Find where the given text appears and provide that cell's center as (x, y) coordinate. 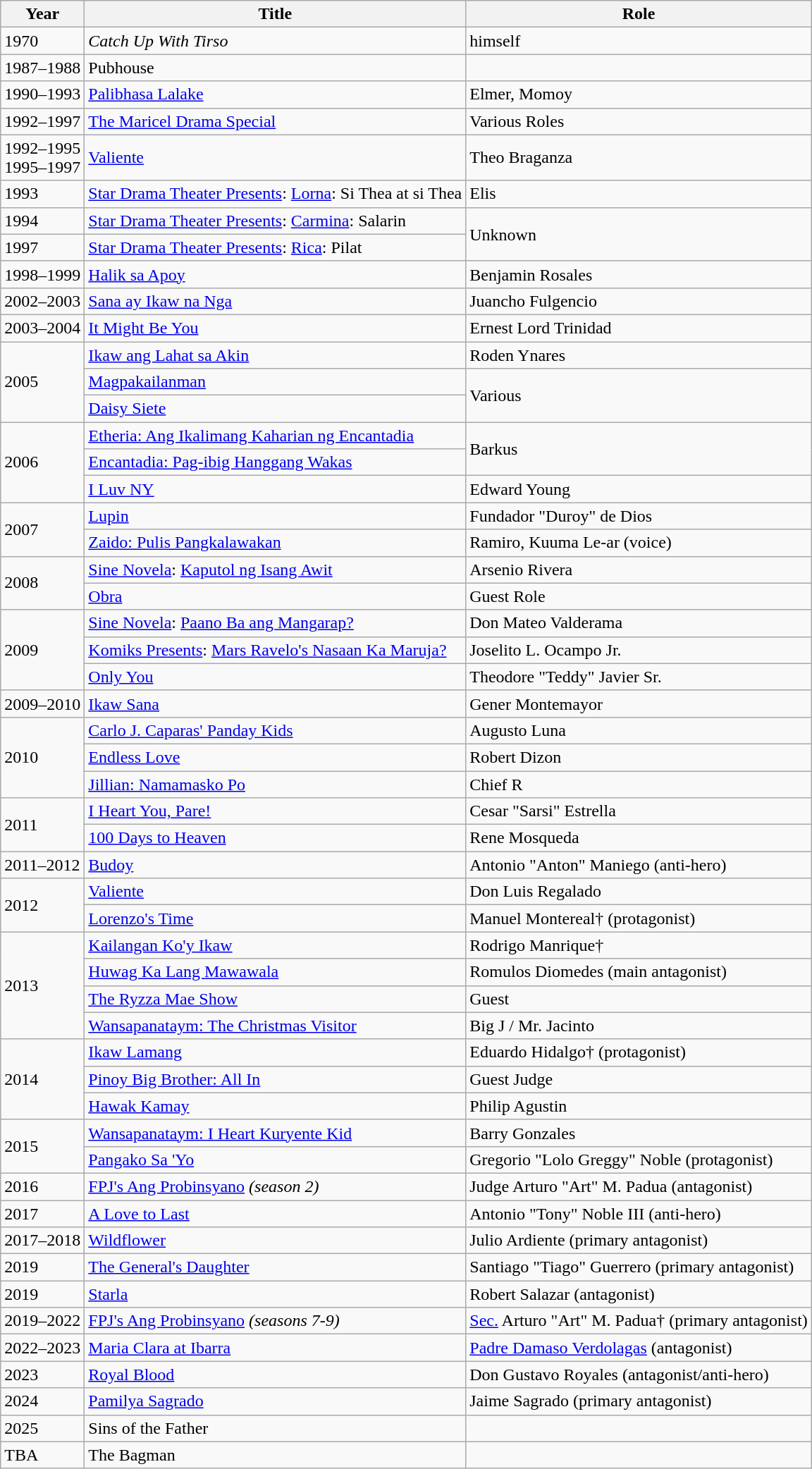
2010 (42, 757)
Romulos Diomedes (main antagonist) (639, 972)
Encantadia: Pag-ibig Hanggang Wakas (275, 462)
Pubhouse (275, 68)
Title (275, 14)
Budoy (275, 865)
Gregorio "Lolo Greggy" Noble (protagonist) (639, 1160)
Komiks Presents: Mars Ravelo's Nasaan Ka Maruja? (275, 650)
Padre Damaso Verdolagas (antagonist) (639, 1348)
2017–2018 (42, 1241)
1998–1999 (42, 274)
Santiago "Tiago" Guerrero (primary antagonist) (639, 1267)
Philip Agustin (639, 1106)
Sins of the Father (275, 1428)
Ikaw ang Lahat sa Akin (275, 355)
Gener Montemayor (639, 703)
Pinoy Big Brother: All In (275, 1079)
Only You (275, 677)
FPJ's Ang Probinsyano (season 2) (275, 1186)
Daisy Siete (275, 409)
Eduardo Hidalgo† (protagonist) (639, 1052)
1990–1993 (42, 94)
Barry Gonzales (639, 1133)
100 Days to Heaven (275, 838)
1994 (42, 221)
Jillian: Namamasko Po (275, 785)
2012 (42, 905)
The General's Daughter (275, 1267)
Antonio "Anton" Maniego (anti-hero) (639, 865)
Guest Role (639, 596)
Guest Judge (639, 1079)
Zaido: Pulis Pangkalawakan (275, 543)
A Love to Last (275, 1213)
2023 (42, 1375)
Judge Arturo "Art" M. Padua (antagonist) (639, 1186)
2017 (42, 1213)
1997 (42, 247)
Big J / Mr. Jacinto (639, 1026)
2005 (42, 381)
Royal Blood (275, 1375)
Wansapanataym: The Christmas Visitor (275, 1026)
Antonio "Tony" Noble III (anti-hero) (639, 1213)
Sana ay Ikaw na Nga (275, 301)
2009 (42, 650)
Star Drama Theater Presents: Carmina: Salarin (275, 221)
Robert Dizon (639, 757)
Various (639, 395)
Elmer, Momoy (639, 94)
Roden Ynares (639, 355)
Don Gustavo Royales (antagonist/anti-hero) (639, 1375)
himself (639, 41)
Ikaw Lamang (275, 1052)
The Bagman (275, 1455)
Don Mateo Valderama (639, 623)
2009–2010 (42, 703)
Huwag Ka Lang Mawawala (275, 972)
Benjamin Rosales (639, 274)
1987–1988 (42, 68)
Edward Young (639, 489)
FPJ's Ang Probinsyano (seasons 7-9) (275, 1321)
Fundador "Duroy" de Dios (639, 516)
Sine Novela: Paano Ba ang Mangarap? (275, 623)
Julio Ardiente (primary antagonist) (639, 1241)
Star Drama Theater Presents: Rica: Pilat (275, 247)
Role (639, 14)
Robert Salazar (antagonist) (639, 1294)
Manuel Montereal† (protagonist) (639, 918)
Year (42, 14)
Magpakailanman (275, 382)
Ernest Lord Trinidad (639, 328)
1992–19951995–1997 (42, 158)
2011 (42, 825)
I Heart You, Pare! (275, 811)
Carlo J. Caparas' Panday Kids (275, 730)
2003–2004 (42, 328)
Lorenzo's Time (275, 918)
Chief R (639, 785)
Palibhasa Lalake (275, 94)
I Luv NY (275, 489)
Wansapanataym: I Heart Kuryente Kid (275, 1133)
2014 (42, 1079)
2006 (42, 462)
Wildflower (275, 1241)
2011–2012 (42, 865)
Unknown (639, 234)
Obra (275, 596)
1992–1997 (42, 121)
2016 (42, 1186)
Jaime Sagrado (primary antagonist) (639, 1401)
Pamilya Sagrado (275, 1401)
Catch Up With Tirso (275, 41)
Joselito L. Ocampo Jr. (639, 650)
Kailangan Ko'y Ikaw (275, 945)
Guest (639, 999)
2015 (42, 1146)
Lupin (275, 516)
TBA (42, 1455)
Sec. Arturo "Art" M. Padua† (primary antagonist) (639, 1321)
2024 (42, 1401)
Sine Novela: Kaputol ng Isang Awit (275, 570)
Juancho Fulgencio (639, 301)
Pangako Sa 'Yo (275, 1160)
Halik sa Apoy (275, 274)
Ikaw Sana (275, 703)
Starla (275, 1294)
Theodore "Teddy" Javier Sr. (639, 677)
Elis (639, 194)
Rene Mosqueda (639, 838)
Theo Braganza (639, 158)
Etheria: Ang Ikalimang Kaharian ng Encantadia (275, 436)
2019–2022 (42, 1321)
1993 (42, 194)
Hawak Kamay (275, 1106)
It Might Be You (275, 328)
2025 (42, 1428)
Rodrigo Manrique† (639, 945)
Arsenio Rivera (639, 570)
Barkus (639, 449)
Cesar "Sarsi" Estrella (639, 811)
2022–2023 (42, 1348)
Don Luis Regalado (639, 892)
2013 (42, 985)
Various Roles (639, 121)
2008 (42, 583)
The Maricel Drama Special (275, 121)
Maria Clara at Ibarra (275, 1348)
2007 (42, 529)
The Ryzza Mae Show (275, 999)
Endless Love (275, 757)
2002–2003 (42, 301)
Star Drama Theater Presents: Lorna: Si Thea at si Thea (275, 194)
Ramiro, Kuuma Le-ar (voice) (639, 543)
1970 (42, 41)
Augusto Luna (639, 730)
